Pinpoint the cell where the given text exists, returning its (X, Y) midpoint coordinate. 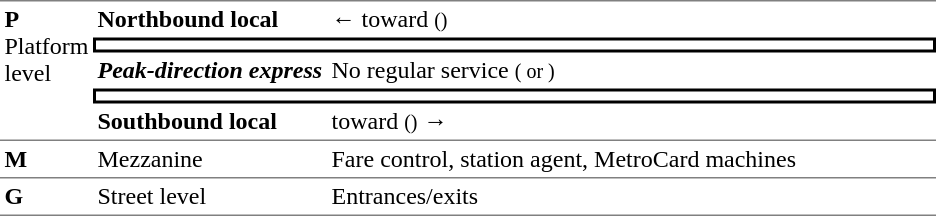
PPlatform level (46, 70)
M (46, 159)
Entrances/exits (632, 196)
Fare control, station agent, MetroCard machines (632, 159)
Peak-direction express (210, 70)
G (46, 196)
Southbound local (210, 122)
toward () → (632, 122)
Street level (210, 196)
No regular service ( or ) (632, 70)
Mezzanine (210, 159)
← toward () (632, 19)
Northbound local (210, 19)
